Search for the cell housing the specified text and yield its [X, Y] center coordinate. 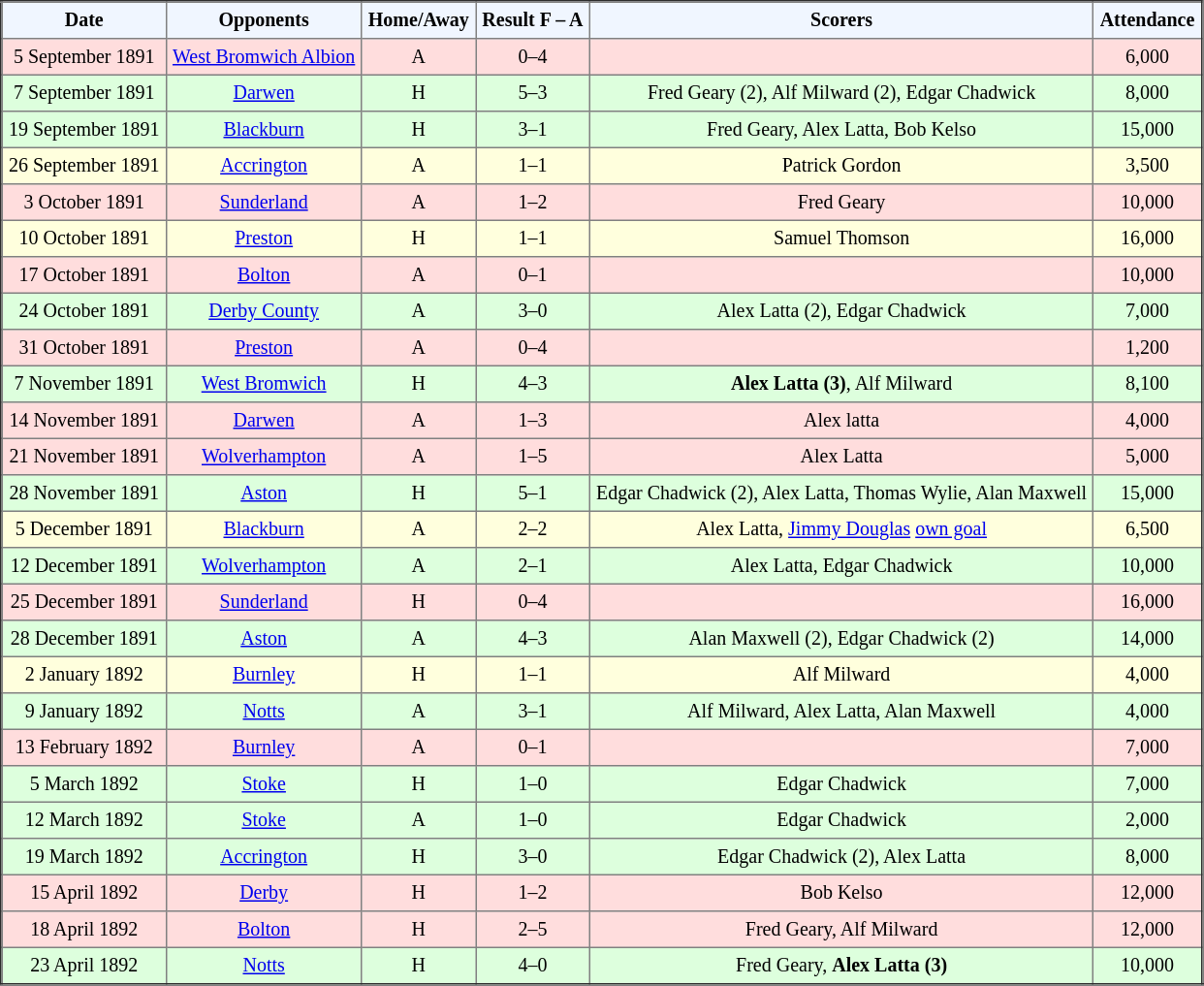
Result F – A [533, 20]
1,200 [1148, 348]
5 December 1891 [84, 529]
8,100 [1148, 384]
23 April 1892 [84, 966]
Alex Latta (3), Alf Milward [841, 384]
Home/Away [419, 20]
2 January 1892 [84, 675]
Fred Geary, Alex Latta, Bob Kelso [841, 130]
25 December 1891 [84, 602]
24 October 1891 [84, 311]
6,000 [1148, 57]
1–5 [533, 457]
6,500 [1148, 529]
5–3 [533, 93]
5,000 [1148, 457]
Derby County [264, 311]
Alex latta [841, 421]
Edgar Chadwick (2), Alex Latta [841, 857]
19 September 1891 [84, 130]
7 November 1891 [84, 384]
Date [84, 20]
Fred Geary [841, 203]
West Bromwich Albion [264, 57]
12 March 1892 [84, 820]
28 December 1891 [84, 639]
17 October 1891 [84, 275]
14 November 1891 [84, 421]
Scorers [841, 20]
Alf Milward [841, 675]
7 September 1891 [84, 93]
28 November 1891 [84, 493]
9 January 1892 [84, 712]
Derby [264, 893]
Fred Geary (2), Alf Milward (2), Edgar Chadwick [841, 93]
Alex Latta (2), Edgar Chadwick [841, 311]
4–0 [533, 966]
Alex Latta, Jimmy Douglas own goal [841, 529]
26 September 1891 [84, 166]
5 September 1891 [84, 57]
Alex Latta [841, 457]
Fred Geary, Alex Latta (3) [841, 966]
3 October 1891 [84, 203]
5 March 1892 [84, 784]
2–5 [533, 930]
Edgar Chadwick (2), Alex Latta, Thomas Wylie, Alan Maxwell [841, 493]
12 December 1891 [84, 566]
Alan Maxwell (2), Edgar Chadwick (2) [841, 639]
Opponents [264, 20]
2–2 [533, 529]
13 February 1892 [84, 747]
3,500 [1148, 166]
Patrick Gordon [841, 166]
2–1 [533, 566]
Bob Kelso [841, 893]
5–1 [533, 493]
31 October 1891 [84, 348]
18 April 1892 [84, 930]
2,000 [1148, 820]
21 November 1891 [84, 457]
Attendance [1148, 20]
Alf Milward, Alex Latta, Alan Maxwell [841, 712]
Fred Geary, Alf Milward [841, 930]
Samuel Thomson [841, 239]
West Bromwich [264, 384]
15 April 1892 [84, 893]
19 March 1892 [84, 857]
10 October 1891 [84, 239]
Alex Latta, Edgar Chadwick [841, 566]
14,000 [1148, 639]
1–3 [533, 421]
